From the cell containing the given text, extract its center point as [x, y] coordinate. 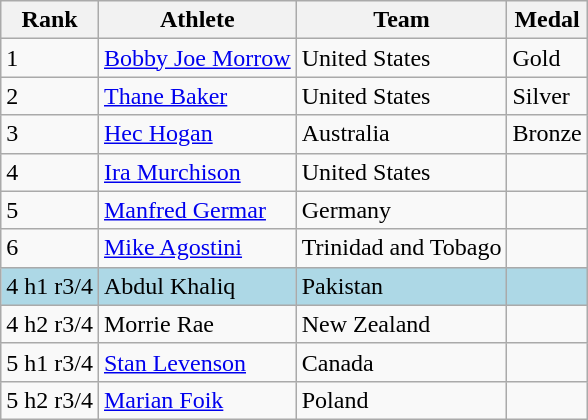
Medal [547, 20]
New Zealand [402, 324]
5 h1 r3/4 [50, 362]
Hec Hogan [197, 134]
Germany [402, 210]
4 h2 r3/4 [50, 324]
Thane Baker [197, 96]
Bobby Joe Morrow [197, 58]
Athlete [197, 20]
Trinidad and Tobago [402, 248]
5 h2 r3/4 [50, 400]
Team [402, 20]
Manfred Germar [197, 210]
Canada [402, 362]
1 [50, 58]
6 [50, 248]
Stan Levenson [197, 362]
Pakistan [402, 286]
5 [50, 210]
Marian Foik [197, 400]
Ira Murchison [197, 172]
Morrie Rae [197, 324]
Rank [50, 20]
Poland [402, 400]
Silver [547, 96]
Abdul Khaliq [197, 286]
Mike Agostini [197, 248]
Bronze [547, 134]
2 [50, 96]
3 [50, 134]
Australia [402, 134]
Gold [547, 58]
4 [50, 172]
4 h1 r3/4 [50, 286]
